From the cell containing the given text, extract its center point as [x, y] coordinate. 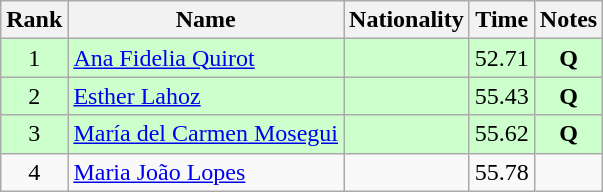
1 [34, 58]
Maria João Lopes [206, 172]
55.43 [502, 96]
4 [34, 172]
52.71 [502, 58]
Ana Fidelia Quirot [206, 58]
Time [502, 20]
3 [34, 134]
55.78 [502, 172]
2 [34, 96]
55.62 [502, 134]
Name [206, 20]
Esther Lahoz [206, 96]
Nationality [407, 20]
Notes [568, 20]
María del Carmen Mosegui [206, 134]
Rank [34, 20]
